Capture the cell that displays the provided text and extract its [X, Y] central coordinate. 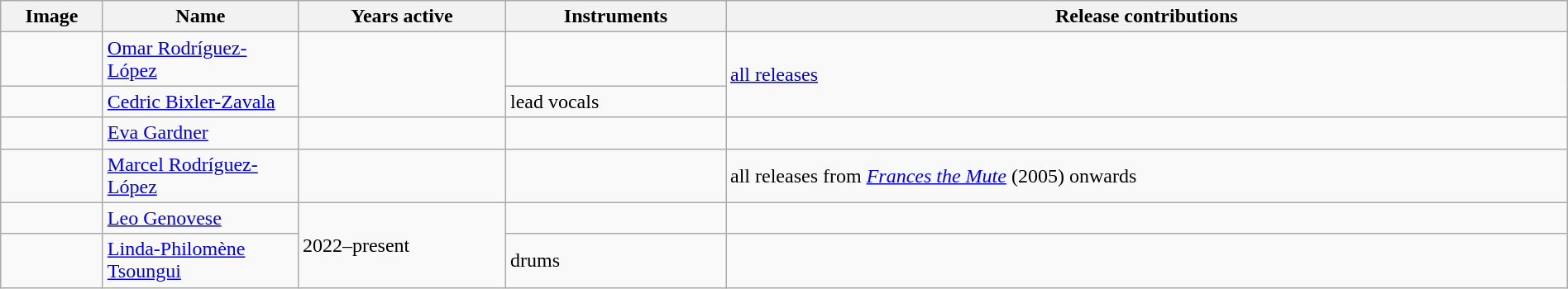
lead vocals [615, 102]
Linda-Philomène Tsoungui [200, 261]
Image [52, 17]
Instruments [615, 17]
Years active [402, 17]
2022–present [402, 244]
Name [200, 17]
Cedric Bixler-Zavala [200, 102]
all releases from Frances the Mute (2005) onwards [1147, 175]
Eva Gardner [200, 133]
all releases [1147, 74]
Omar Rodríguez-López [200, 59]
drums [615, 261]
Leo Genovese [200, 218]
Marcel Rodríguez-López [200, 175]
Release contributions [1147, 17]
